From the cell containing the given text, extract its center point as [X, Y] coordinate. 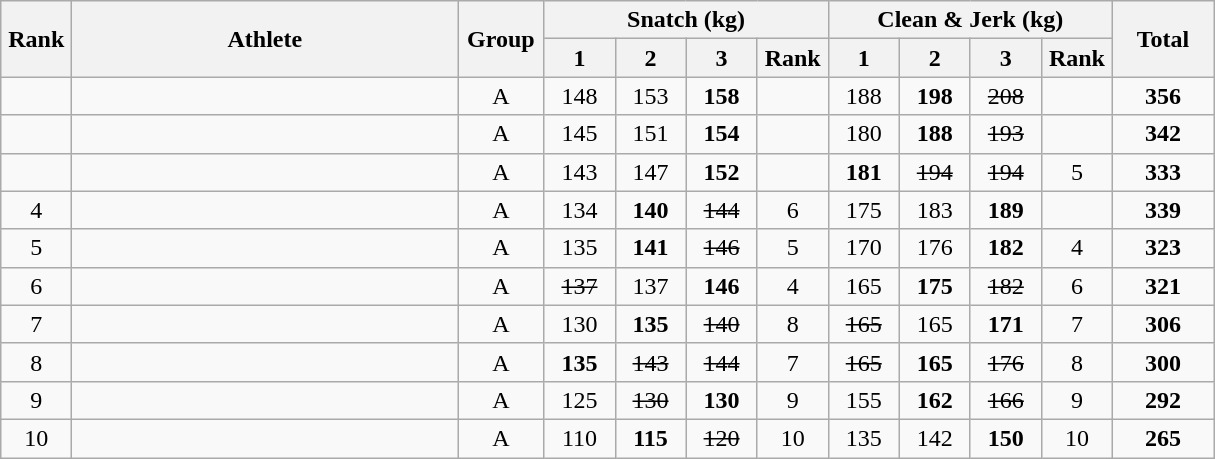
152 [722, 172]
321 [1162, 286]
170 [864, 248]
208 [1006, 96]
198 [934, 96]
151 [650, 134]
265 [1162, 438]
162 [934, 400]
155 [864, 400]
141 [650, 248]
Athlete [265, 39]
158 [722, 96]
323 [1162, 248]
193 [1006, 134]
115 [650, 438]
Total [1162, 39]
154 [722, 134]
153 [650, 96]
120 [722, 438]
306 [1162, 324]
342 [1162, 134]
134 [580, 210]
292 [1162, 400]
189 [1006, 210]
333 [1162, 172]
142 [934, 438]
Group [501, 39]
183 [934, 210]
339 [1162, 210]
356 [1162, 96]
166 [1006, 400]
110 [580, 438]
150 [1006, 438]
300 [1162, 362]
145 [580, 134]
147 [650, 172]
148 [580, 96]
Clean & Jerk (kg) [970, 20]
Snatch (kg) [686, 20]
125 [580, 400]
180 [864, 134]
171 [1006, 324]
181 [864, 172]
